For the text-containing cell, return its midpoint in [X, Y] coordinate format. 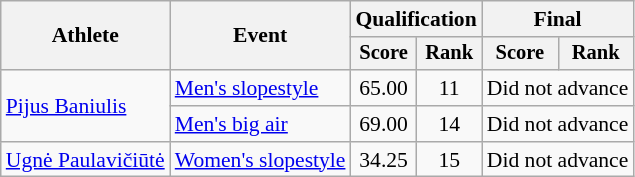
Pijus Baniulis [86, 106]
Qualification [416, 19]
14 [450, 124]
Men's slopestyle [260, 88]
Athlete [86, 36]
Men's big air [260, 124]
69.00 [383, 124]
Final [558, 19]
Event [260, 36]
65.00 [383, 88]
11 [450, 88]
